Return [x, y] of the center of cell containing provided text 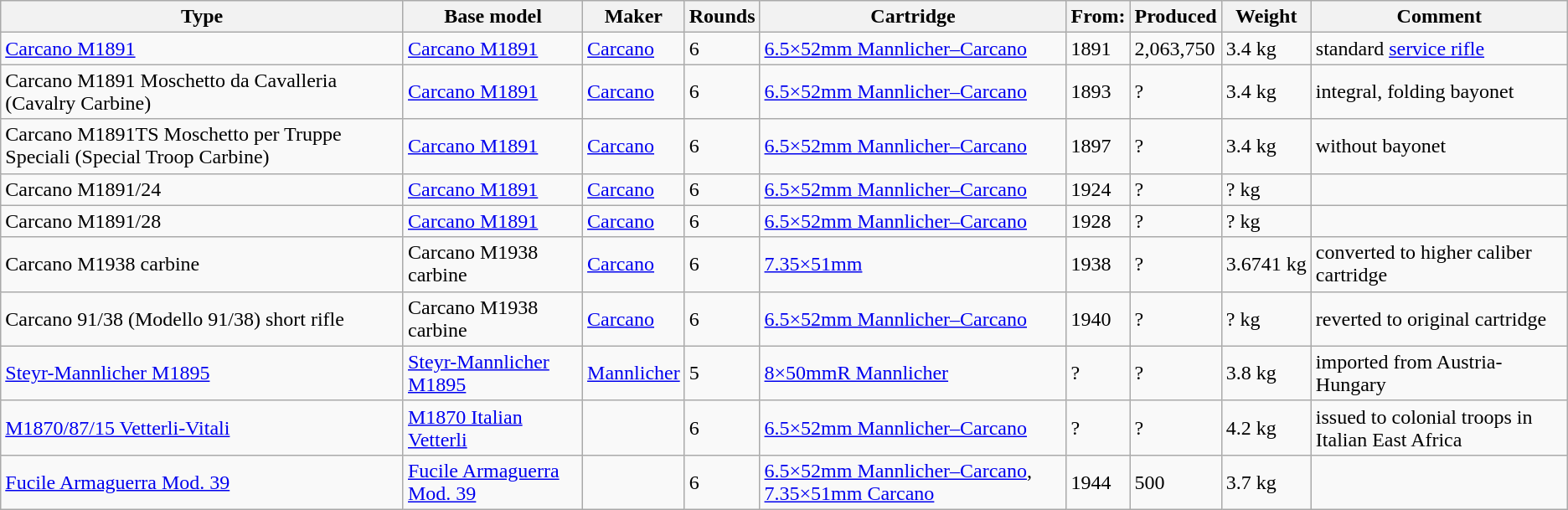
Carcano M1891TS Moschetto per Truppe Speciali (Special Troop Carbine) [203, 146]
standard service rifle [1439, 49]
1924 [1098, 189]
1897 [1098, 146]
1928 [1098, 221]
imported from Austria-Hungary [1439, 373]
issued to colonial troops in Italian East Africa [1439, 427]
4.2 kg [1266, 427]
Carcano M1891/24 [203, 189]
5 [722, 373]
500 [1176, 482]
3.8 kg [1266, 373]
1940 [1098, 318]
1938 [1098, 265]
1893 [1098, 92]
M1870 Italian Vetterli [493, 427]
converted to higher caliber cartridge [1439, 265]
Carcano M1891 Moschetto da Cavalleria (Cavalry Carbine) [203, 92]
6.5×52mm Mannlicher–Carcano, 7.35×51mm Carcano [913, 482]
3.6741 kg [1266, 265]
reverted to original cartridge [1439, 318]
2,063,750 [1176, 49]
1891 [1098, 49]
M1870/87/15 Vetterli-Vitali [203, 427]
integral, folding bayonet [1439, 92]
1944 [1098, 482]
Rounds [722, 17]
Carcano 91/38 (Modello 91/38) short rifle [203, 318]
Weight [1266, 17]
Mannlicher [634, 373]
Maker [634, 17]
without bayonet [1439, 146]
Type [203, 17]
Cartridge [913, 17]
3.7 kg [1266, 482]
From: [1098, 17]
Base model [493, 17]
Carcano M1891/28 [203, 221]
Comment [1439, 17]
8×50mmR Mannlicher [913, 373]
7.35×51mm [913, 265]
Produced [1176, 17]
